Return (x, y) of the center of cell containing provided text 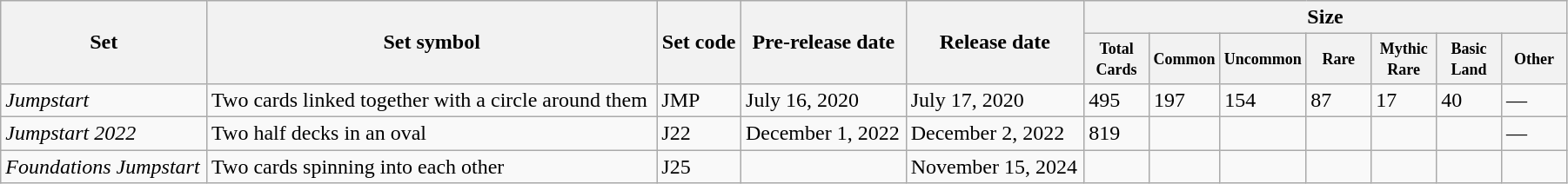
Two cards linked together with a circle around them (432, 100)
Jumpstart (104, 100)
495 (1117, 100)
JMP (700, 100)
154 (1263, 100)
December 1, 2022 (824, 134)
July 16, 2020 (824, 100)
197 (1185, 100)
Common (1185, 59)
Pre-release date (824, 43)
17 (1404, 100)
Release date (995, 43)
Jumpstart 2022 (104, 134)
819 (1117, 134)
Uncommon (1263, 59)
Size (1326, 17)
Foundations Jumpstart (104, 167)
87 (1338, 100)
Two cards spinning into each other (432, 167)
40 (1469, 100)
Total Cards (1117, 59)
Set symbol (432, 43)
Other (1535, 59)
Set (104, 43)
Mythic Rare (1404, 59)
Set code (700, 43)
July 17, 2020 (995, 100)
December 2, 2022 (995, 134)
Rare (1338, 59)
J22 (700, 134)
Basic Land (1469, 59)
J25 (700, 167)
Two half decks in an oval (432, 134)
November 15, 2024 (995, 167)
